Pinpoint the cell where the given text exists, returning its (x, y) midpoint coordinate. 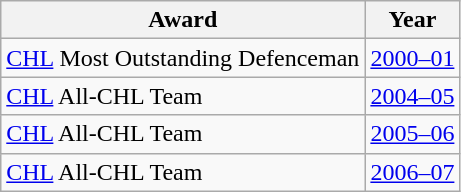
Year (412, 20)
2006–07 (412, 172)
2005–06 (412, 134)
Award (183, 20)
2004–05 (412, 96)
2000–01 (412, 58)
CHL Most Outstanding Defenceman (183, 58)
